Capture the cell that displays the provided text and extract its (x, y) central coordinate. 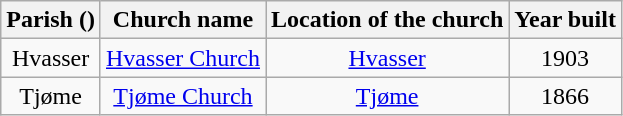
Parish () (51, 20)
1866 (566, 96)
Church name (182, 20)
Hvasser Church (182, 58)
Year built (566, 20)
Tjøme Church (182, 96)
1903 (566, 58)
Location of the church (388, 20)
